Detect which cell encompasses the target text, then output its [X, Y] center coordinate. 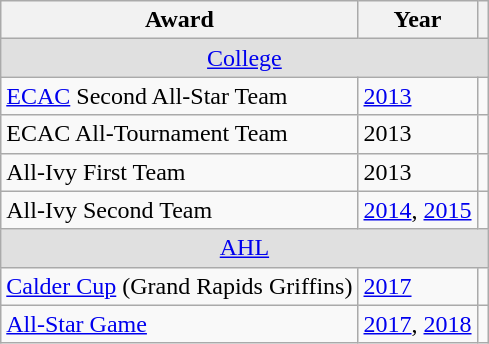
All-Ivy First Team [180, 172]
2014, 2015 [418, 210]
Award [180, 20]
2017 [418, 286]
2017, 2018 [418, 324]
Calder Cup (Grand Rapids Griffins) [180, 286]
Year [418, 20]
All-Star Game [180, 324]
AHL [244, 248]
All-Ivy Second Team [180, 210]
ECAC Second All-Star Team [180, 96]
College [244, 58]
ECAC All-Tournament Team [180, 134]
